Determine the [X, Y] coordinate at the center of the cell enclosing the given text.  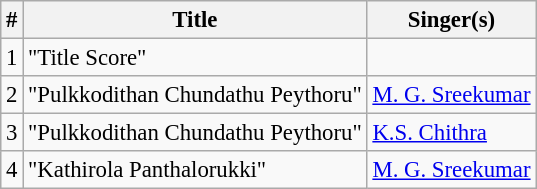
"Kathirola Panthalorukki" [195, 170]
"Title Score" [195, 58]
K.S. Chithra [452, 133]
Title [195, 20]
4 [12, 170]
# [12, 20]
1 [12, 58]
3 [12, 133]
Singer(s) [452, 20]
2 [12, 95]
